Determine the [x, y] coordinate at the center of the cell enclosing the given text.  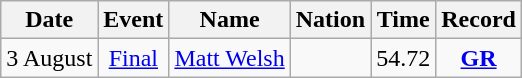
Name [230, 20]
Record [479, 20]
Event [134, 20]
Time [404, 20]
Date [50, 20]
GR [479, 58]
Final [134, 58]
54.72 [404, 58]
3 August [50, 58]
Nation [330, 20]
Matt Welsh [230, 58]
